Locate the cell with the specified text and output its [x, y] center coordinate. 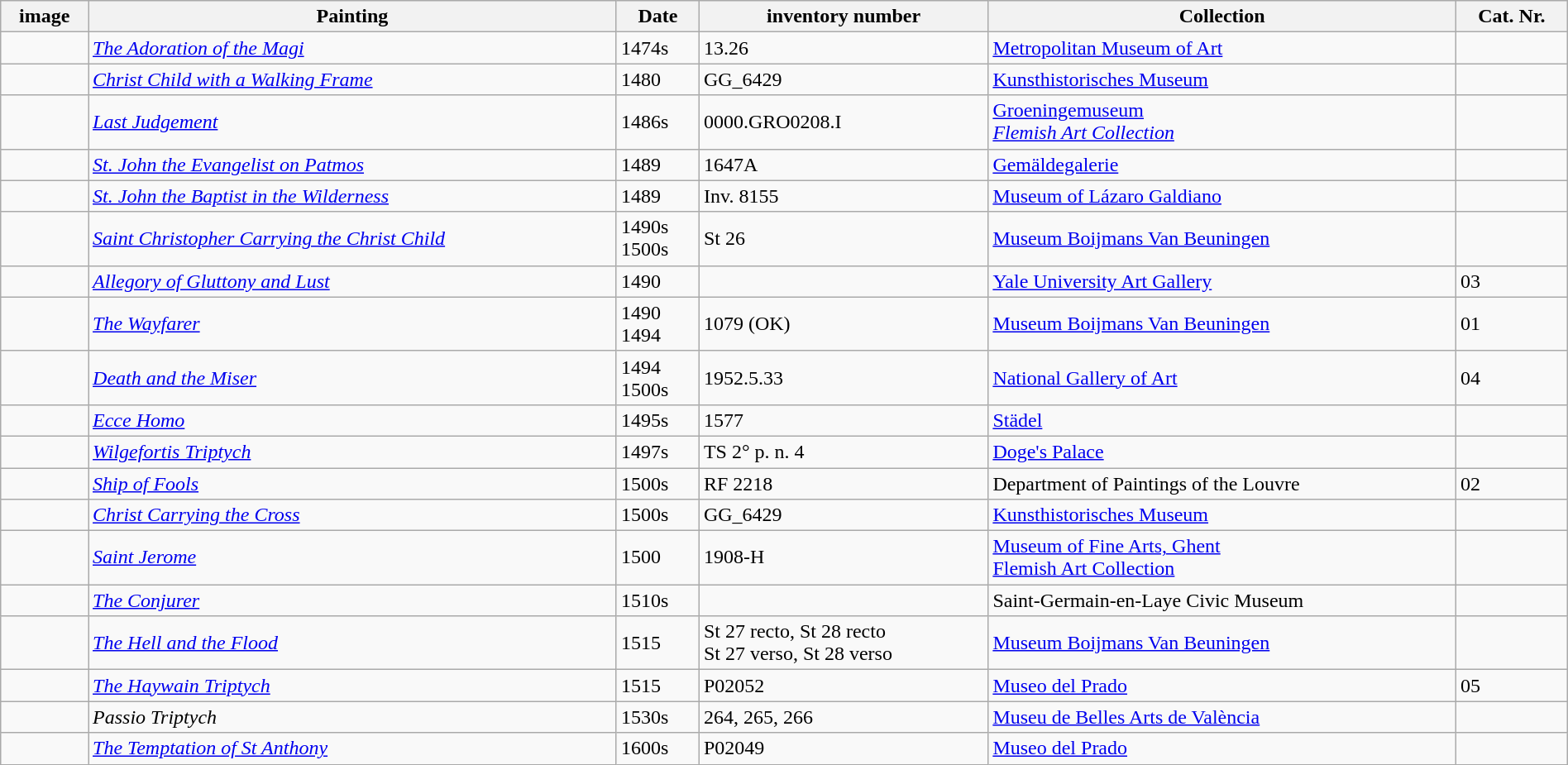
St 26 [844, 238]
Inv. 8155 [844, 196]
The Temptation of St Anthony [352, 748]
Wilgefortis Triptych [352, 452]
1530s [657, 717]
1495s [657, 420]
inventory number [844, 17]
04 [1512, 377]
Saint-Germain-en-Laye Civic Museum [1222, 600]
RF 2218 [844, 484]
Gemäldegalerie [1222, 165]
Painting [352, 17]
P02049 [844, 748]
Städel [1222, 420]
1486s [657, 122]
The Haywain Triptych [352, 686]
1600s [657, 748]
Christ Child with a Walking Frame [352, 79]
Saint Christopher Carrying the Christ Child [352, 238]
The Wayfarer [352, 324]
1490 [657, 281]
St 27 recto, St 28 rectoSt 27 verso, St 28 verso [844, 643]
Passio Triptych [352, 717]
Collection [1222, 17]
St. John the Baptist in the Wilderness [352, 196]
Ship of Fools [352, 484]
Death and the Miser [352, 377]
Cat. Nr. [1512, 17]
0000.GRO0208.I [844, 122]
1908-H [844, 557]
Department of Paintings of the Louvre [1222, 484]
1577 [844, 420]
Ecce Homo [352, 420]
Yale University Art Gallery [1222, 281]
Museum of Lázaro Galdiano [1222, 196]
image [45, 17]
14901494 [657, 324]
The Adoration of the Magi [352, 48]
14941500s [657, 377]
1474s [657, 48]
1500 [657, 557]
National Gallery of Art [1222, 377]
TS 2° p. n. 4 [844, 452]
Christ Carrying the Cross [352, 515]
P02052 [844, 686]
1490s1500s [657, 238]
Metropolitan Museum of Art [1222, 48]
1510s [657, 600]
01 [1512, 324]
05 [1512, 686]
02 [1512, 484]
264, 265, 266 [844, 717]
Last Judgement [352, 122]
GroeningemuseumFlemish Art Collection [1222, 122]
1079 (OK) [844, 324]
03 [1512, 281]
The Conjurer [352, 600]
Museum of Fine Arts, GhentFlemish Art Collection [1222, 557]
1480 [657, 79]
1952.5.33 [844, 377]
Date [657, 17]
Saint Jerome [352, 557]
Allegory of Gluttony and Lust [352, 281]
13.26 [844, 48]
The Hell and the Flood [352, 643]
St. John the Evangelist on Patmos [352, 165]
1497s [657, 452]
Doge's Palace [1222, 452]
1647A [844, 165]
Museu de Belles Arts de València [1222, 717]
